Pinpoint the cell where the given text exists, returning its (X, Y) midpoint coordinate. 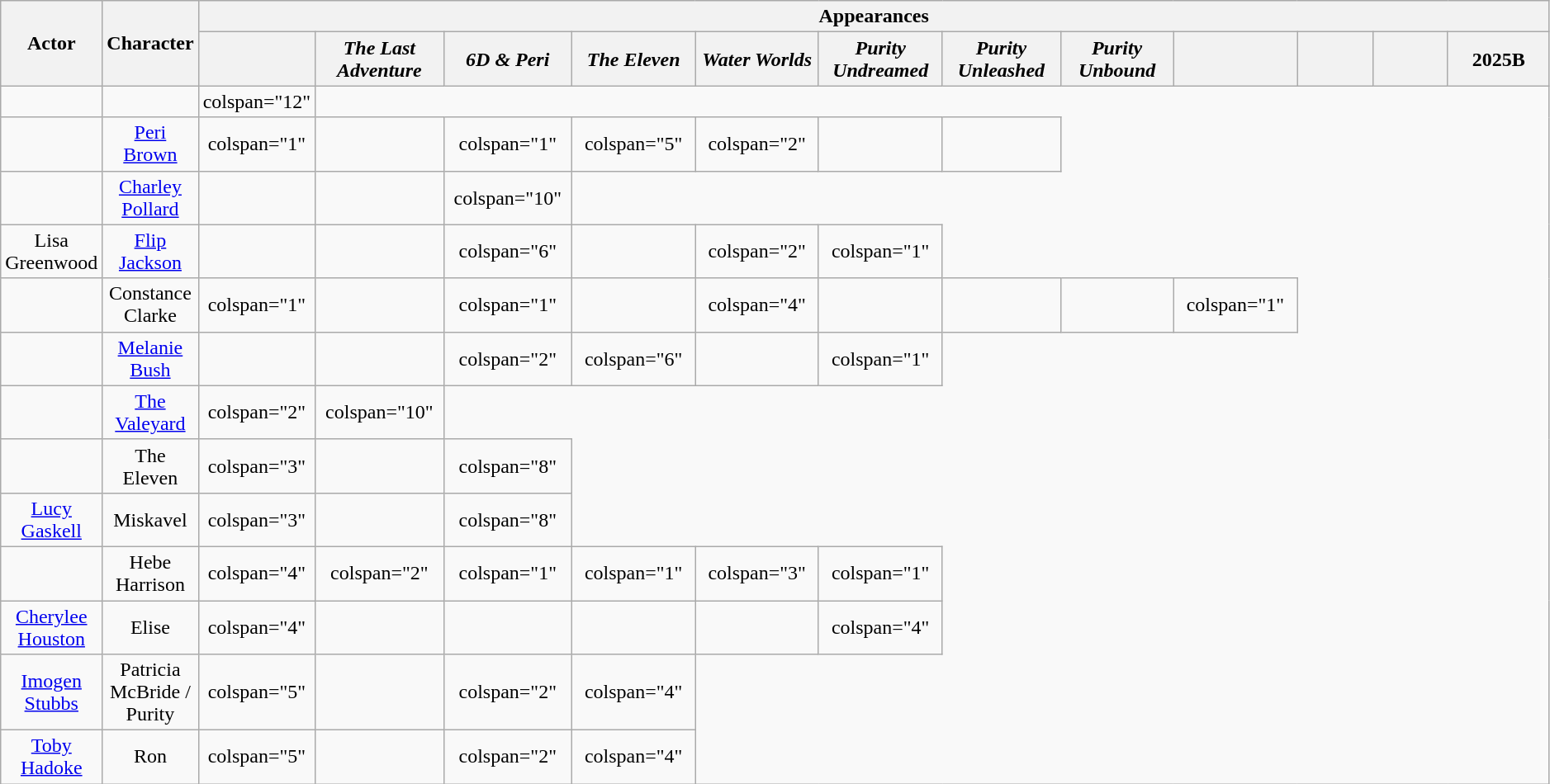
The Valeyard (150, 413)
Constance Clarke (150, 305)
Ron (150, 758)
2025B (1498, 59)
Patricia McBride / Purity (150, 692)
Cherylee Houston (51, 627)
Character (150, 43)
Lucy Gaskell (51, 520)
6D & Peri (507, 59)
Charley Pollard (150, 198)
colspan="12" (257, 102)
Melanie Bush (150, 358)
Hebe Harrison (150, 573)
Lisa Greenwood (51, 251)
Water Worlds (757, 59)
Purity Unbound (1116, 59)
Miskavel (150, 520)
Appearances (874, 17)
Elise (150, 627)
Flip Jackson (150, 251)
Peri Brown (150, 144)
Toby Hadoke (51, 758)
The Last Adventure (380, 59)
Imogen Stubbs (51, 692)
Purity Unleashed (1001, 59)
Purity Undreamed (880, 59)
Actor (51, 43)
